Pinpoint the cell where the given text exists, returning its [X, Y] midpoint coordinate. 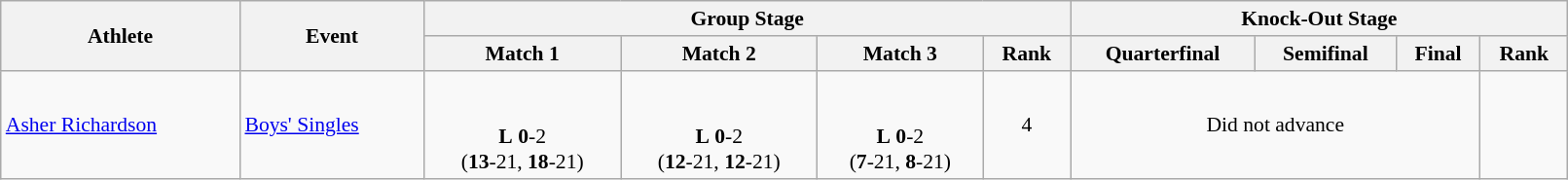
L 0-2 (12-21, 12-21) [719, 125]
Asher Richardson [121, 125]
Knock-Out Stage [1320, 18]
Match 1 [523, 54]
Event [331, 35]
Match 2 [719, 54]
Semifinal [1326, 54]
Group Stage [748, 18]
Match 3 [900, 54]
Final [1438, 54]
Quarterfinal [1163, 54]
L 0-2 (13-21, 18-21) [523, 125]
Athlete [121, 35]
Did not advance [1275, 125]
L 0-2 (7-21, 8-21) [900, 125]
4 [1027, 125]
Boys' Singles [331, 125]
